Provide the (x, y) coordinate of the cell's center where the given text is located.  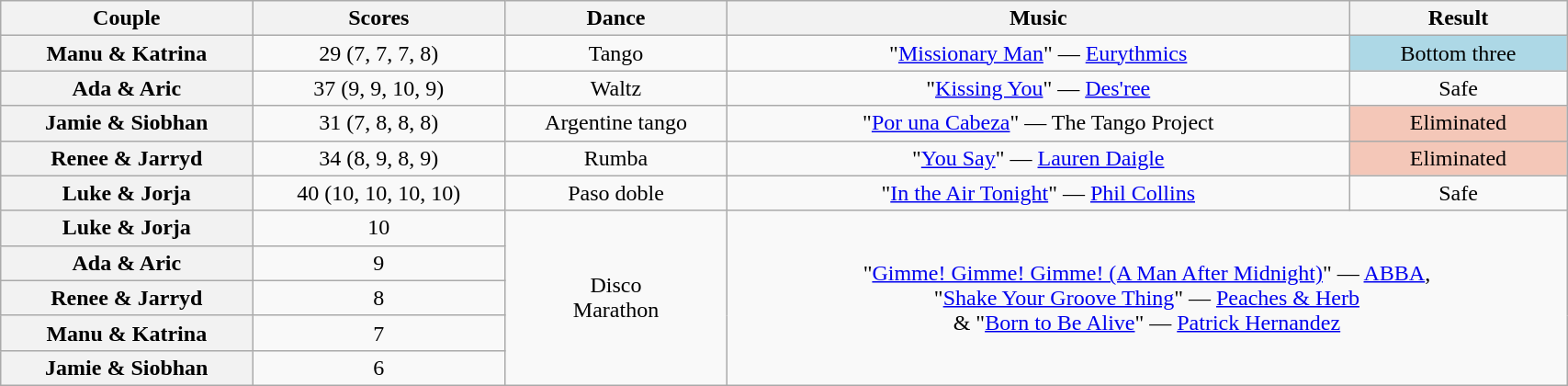
31 (7, 8, 8, 8) (378, 123)
29 (7, 7, 7, 8) (378, 53)
Dance (615, 18)
DiscoMarathon (615, 298)
"Por una Cabeza" — The Tango Project (1038, 123)
"Kissing You" — Des'ree (1038, 88)
Paso doble (615, 193)
10 (378, 228)
"Gimme! Gimme! Gimme! (A Man After Midnight)" — ABBA,"Shake Your Groove Thing" — Peaches & Herb& "Born to Be Alive" — Patrick Hernandez (1146, 298)
Bottom three (1458, 53)
40 (10, 10, 10, 10) (378, 193)
7 (378, 333)
Tango (615, 53)
"In the Air Tonight" — Phil Collins (1038, 193)
Result (1458, 18)
Rumba (615, 158)
"You Say" — Lauren Daigle (1038, 158)
6 (378, 368)
Argentine tango (615, 123)
Music (1038, 18)
Scores (378, 18)
Waltz (615, 88)
34 (8, 9, 8, 9) (378, 158)
Couple (127, 18)
8 (378, 298)
"Missionary Man" — Eurythmics (1038, 53)
37 (9, 9, 10, 9) (378, 88)
9 (378, 263)
